Scan for the cell matching the given text and deliver its [X, Y] coordinate at center. 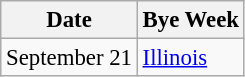
Bye Week [190, 20]
Illinois [190, 58]
September 21 [69, 58]
Date [69, 20]
